Scan for the cell matching the given text and deliver its (x, y) coordinate at center. 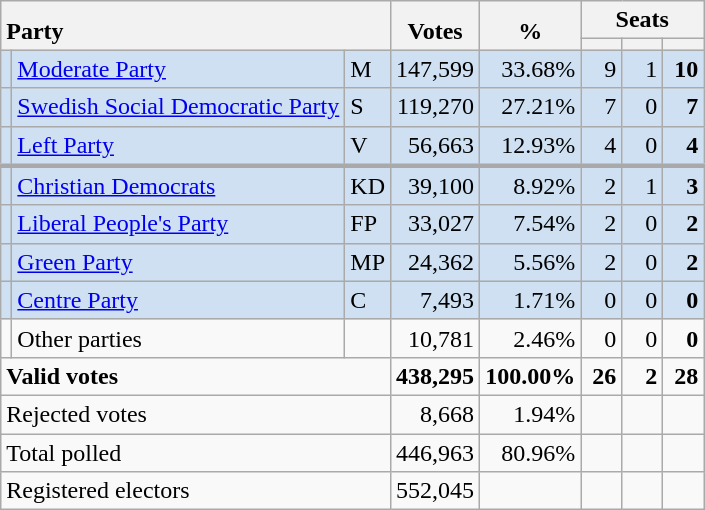
8.92% (530, 186)
147,599 (436, 69)
80.96% (530, 453)
27.21% (530, 107)
MP (368, 262)
Liberal People's Party (178, 224)
Valid votes (196, 376)
446,963 (436, 453)
% (530, 26)
39,100 (436, 186)
33,027 (436, 224)
Rejected votes (196, 414)
KD (368, 186)
2.46% (530, 338)
8,668 (436, 414)
C (368, 300)
12.93% (530, 146)
Party (196, 26)
1.71% (530, 300)
Votes (436, 26)
Registered electors (196, 491)
V (368, 146)
Green Party (178, 262)
S (368, 107)
Christian Democrats (178, 186)
Other parties (178, 338)
119,270 (436, 107)
28 (684, 376)
7,493 (436, 300)
3 (684, 186)
5.56% (530, 262)
Left Party (178, 146)
7.54% (530, 224)
100.00% (530, 376)
9 (602, 69)
Seats (642, 20)
26 (602, 376)
56,663 (436, 146)
Centre Party (178, 300)
438,295 (436, 376)
Swedish Social Democratic Party (178, 107)
FP (368, 224)
10 (684, 69)
M (368, 69)
Total polled (196, 453)
10,781 (436, 338)
24,362 (436, 262)
33.68% (530, 69)
552,045 (436, 491)
1.94% (530, 414)
Moderate Party (178, 69)
